Find where the given text appears and provide that cell's center as (X, Y) coordinate. 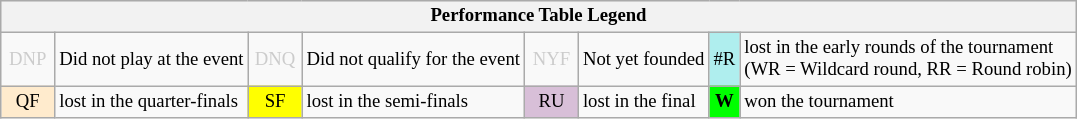
DNP (28, 60)
QF (28, 102)
lost in the quarter-finals (152, 102)
RU (551, 102)
lost in the final (643, 102)
SF (275, 102)
won the tournament (908, 102)
Not yet founded (643, 60)
Did not qualify for the event (413, 60)
NYF (551, 60)
#R (724, 60)
lost in the semi-finals (413, 102)
W (724, 102)
Performance Table Legend (538, 16)
lost in the early rounds of the tournament(WR = Wildcard round, RR = Round robin) (908, 60)
Did not play at the event (152, 60)
DNQ (275, 60)
